Return (x, y) of the center of cell containing provided text 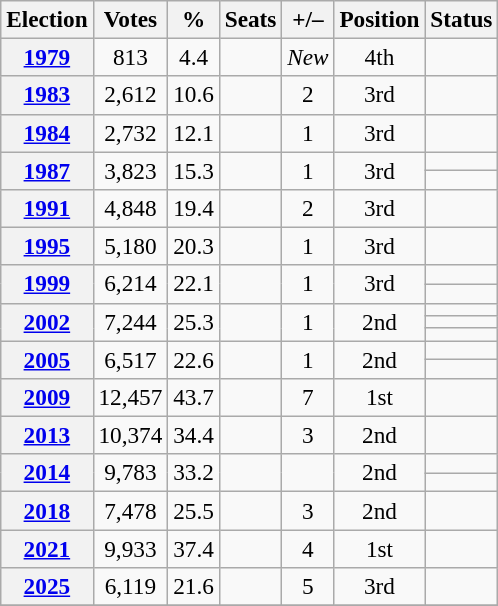
1979 (47, 57)
% (194, 19)
22.1 (194, 284)
9,783 (130, 473)
12,457 (130, 397)
4 (308, 548)
34.4 (194, 435)
25.5 (194, 510)
4,848 (130, 208)
6,119 (130, 586)
2,732 (130, 133)
10.6 (194, 95)
6,517 (130, 359)
4th (380, 57)
Votes (130, 19)
7,478 (130, 510)
2025 (47, 586)
37.4 (194, 548)
1983 (47, 95)
5,180 (130, 246)
7 (308, 397)
2005 (47, 359)
2002 (47, 322)
3,823 (130, 170)
7,244 (130, 322)
2014 (47, 473)
Position (380, 19)
2009 (47, 397)
6,214 (130, 284)
1999 (47, 284)
4.4 (194, 57)
1987 (47, 170)
43.7 (194, 397)
1995 (47, 246)
33.2 (194, 473)
15.3 (194, 170)
21.6 (194, 586)
9,933 (130, 548)
25.3 (194, 322)
Election (47, 19)
1991 (47, 208)
New (308, 57)
5 (308, 586)
22.6 (194, 359)
813 (130, 57)
Status (462, 19)
2013 (47, 435)
12.1 (194, 133)
2021 (47, 548)
10,374 (130, 435)
20.3 (194, 246)
2018 (47, 510)
Seats (250, 19)
1984 (47, 133)
+/– (308, 19)
2,612 (130, 95)
19.4 (194, 208)
